Output the [X, Y] coordinate of the center of the cell containing the given text.  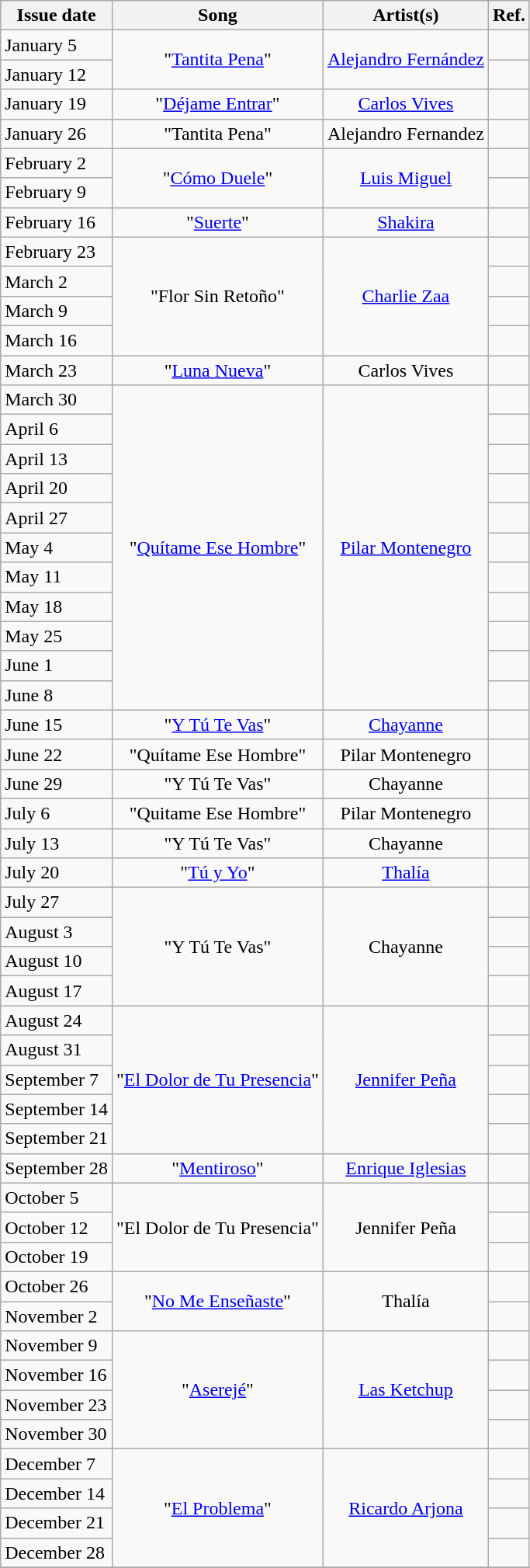
May 11 [57, 577]
August 17 [57, 991]
"Déjame Entrar" [217, 104]
February 2 [57, 163]
June 22 [57, 754]
January 5 [57, 45]
Alejandro Fernandez [405, 134]
December 14 [57, 1493]
July 13 [57, 843]
March 9 [57, 311]
Artist(s) [405, 16]
September 7 [57, 1080]
February 23 [57, 252]
December 7 [57, 1464]
"Cómo Duele" [217, 178]
April 27 [57, 518]
Song [217, 16]
November 23 [57, 1405]
October 19 [57, 1257]
November 16 [57, 1375]
January 12 [57, 75]
"Quitame Ese Hombre" [217, 813]
July 6 [57, 813]
June 15 [57, 725]
"El Problema" [217, 1508]
June 8 [57, 695]
March 2 [57, 281]
Issue date [57, 16]
"No Me Enseñaste" [217, 1301]
Charlie Zaa [405, 296]
"Luna Nueva" [217, 370]
November 30 [57, 1434]
December 28 [57, 1552]
June 29 [57, 784]
March 16 [57, 340]
September 14 [57, 1109]
October 12 [57, 1227]
September 28 [57, 1168]
Shakira [405, 222]
October 5 [57, 1198]
September 21 [57, 1139]
August 24 [57, 1020]
Las Ketchup [405, 1390]
Alejandro Fernández [405, 60]
May 4 [57, 548]
February 16 [57, 222]
Luis Miguel [405, 178]
July 20 [57, 873]
Enrique Iglesias [405, 1168]
April 13 [57, 459]
"Mentiroso" [217, 1168]
"Flor Sin Retoño" [217, 296]
"Tú y Yo" [217, 873]
December 21 [57, 1523]
January 26 [57, 134]
April 20 [57, 488]
June 1 [57, 666]
March 30 [57, 400]
"Suerte" [217, 222]
May 18 [57, 607]
August 31 [57, 1050]
March 23 [57, 370]
"Aserejé" [217, 1390]
October 26 [57, 1286]
Ref. [509, 16]
November 2 [57, 1316]
August 10 [57, 961]
Ricardo Arjona [405, 1508]
July 27 [57, 902]
November 9 [57, 1346]
January 19 [57, 104]
February 9 [57, 193]
April 6 [57, 429]
August 3 [57, 932]
May 25 [57, 636]
